Locate the cell with the specified text and output its (X, Y) center coordinate. 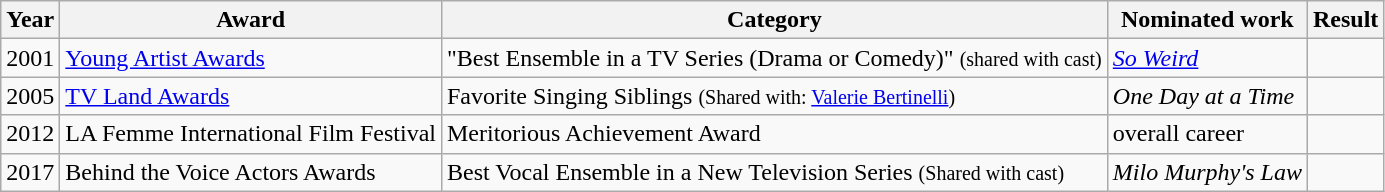
LA Femme International Film Festival (251, 134)
Milo Murphy's Law (1207, 172)
2017 (30, 172)
TV Land Awards (251, 96)
Result (1345, 20)
"Best Ensemble in a TV Series (Drama or Comedy)" (shared with cast) (774, 58)
2005 (30, 96)
Category (774, 20)
Behind the Voice Actors Awards (251, 172)
Year (30, 20)
Favorite Singing Siblings (Shared with: Valerie Bertinelli) (774, 96)
Best Vocal Ensemble in a New Television Series (Shared with cast) (774, 172)
2001 (30, 58)
Nominated work (1207, 20)
So Weird (1207, 58)
One Day at a Time (1207, 96)
Award (251, 20)
2012 (30, 134)
Young Artist Awards (251, 58)
Meritorious Achievement Award (774, 134)
overall career (1207, 134)
